For the text-containing cell, return its midpoint in (X, Y) coordinate format. 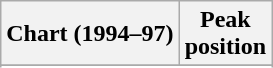
Chart (1994–97) (90, 34)
Peak position (225, 34)
